Search for the cell housing the specified text and yield its [X, Y] center coordinate. 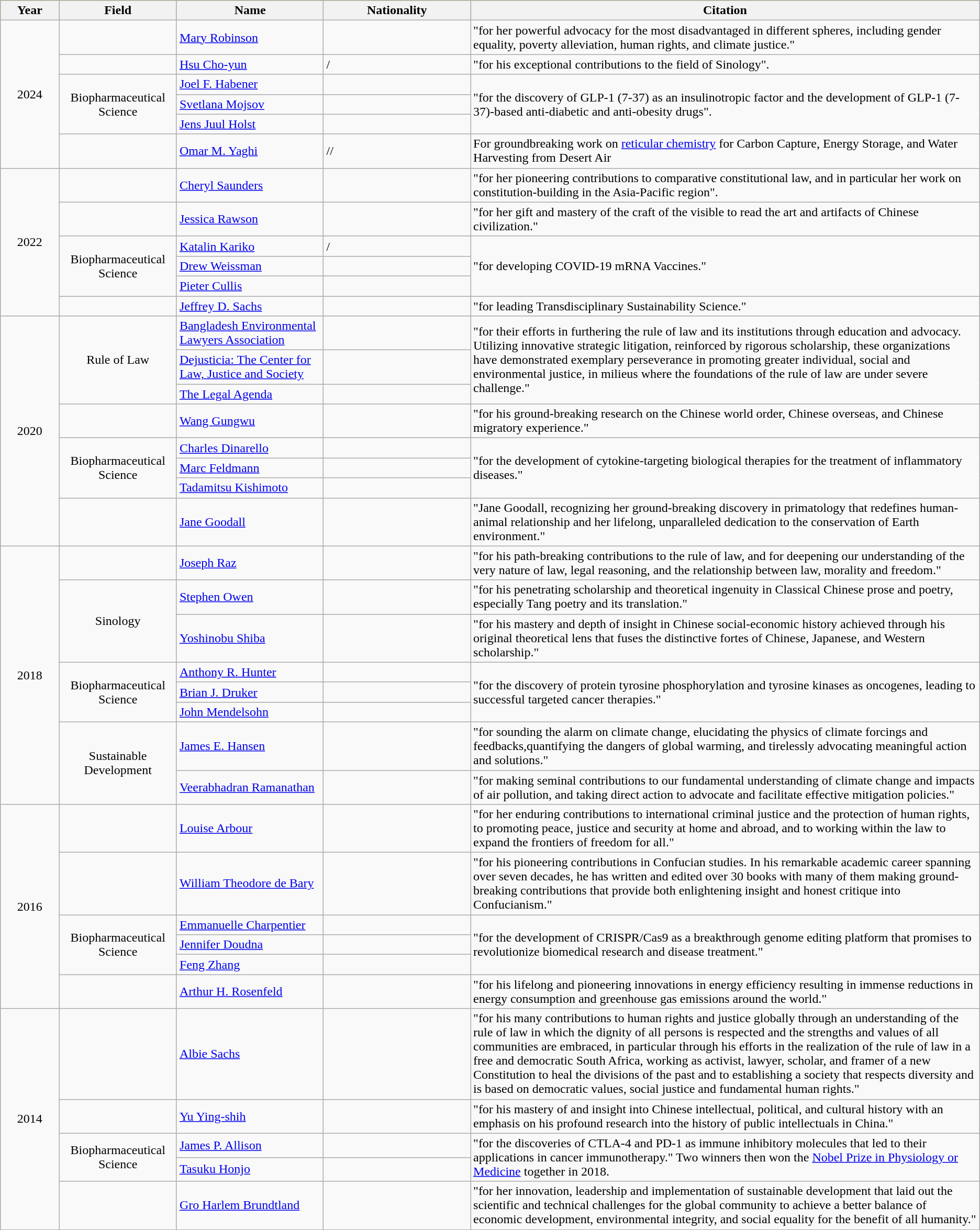
2024 [30, 94]
Wang Gungwu [250, 421]
Yoshinobu Shiba [250, 638]
"for his exceptional contributions to the field of Sinology". [726, 64]
Svetlana Mojsov [250, 104]
2020 [30, 431]
Veerabhadran Ramanathan [250, 787]
Anthony R. Hunter [250, 672]
"for the discovery of protein tyrosine phosphorylation and tyrosine kinases as oncogenes, leading to successful targeted cancer therapies." [726, 692]
Arthur H. Rosenfeld [250, 991]
Jane Goodall [250, 522]
Jens Juul Holst [250, 124]
Year [30, 10]
Mary Robinson [250, 38]
Dejusticia: The Center for Law, Justice and Society [250, 367]
William Theodore de Bary [250, 884]
Feng Zhang [250, 965]
Tasuku Honjo [250, 1169]
Sustainable Development [118, 763]
"for leading Transdisciplinary Sustainability Science." [726, 306]
2016 [30, 907]
Nationality [397, 10]
"for his ground-breaking research on the Chinese world order, Chinese overseas, and Chinese migratory experience." [726, 421]
Citation [726, 10]
"for his penetrating scholarship and theoretical ingenuity in Classical Chinese prose and poetry, especially Tang poetry and its translation." [726, 597]
"for her pioneering contributions to comparative constitutional law, and in particular her work on constitution-building in the Asia-Pacific region". [726, 185]
Sinology [118, 621]
Louise Arbour [250, 829]
2022 [30, 242]
Albie Sachs [250, 1054]
// [397, 151]
Drew Weissman [250, 266]
Name [250, 10]
Gro Harlem Brundtland [250, 1205]
"for developing COVID-19 mRNA Vaccines." [726, 266]
John Mendelsohn [250, 712]
Hsu Cho-yun [250, 64]
Joseph Raz [250, 563]
Stephen Owen [250, 597]
For groundbreaking work on reticular chemistry for Carbon Capture, Energy Storage, and Water Harvesting from Desert Air [726, 151]
"for her gift and mastery of the craft of the visible to read the art and artifacts of Chinese civilization." [726, 219]
Katalin Kariko [250, 246]
2014 [30, 1119]
Charles Dinarello [250, 448]
Jeffrey D. Sachs [250, 306]
Cheryl Saunders [250, 185]
Rule of Law [118, 360]
Yu Ying-shih [250, 1116]
Omar M. Yaghi [250, 151]
Joel F. Habener [250, 84]
James P. Allison [250, 1145]
"for the development of cytokine-targeting biological therapies for the treatment of inflammatory diseases." [726, 468]
Brian J. Druker [250, 692]
Jennifer Doudna [250, 945]
Field [118, 10]
Bangladesh Environmental Lawyers Association [250, 333]
James E. Hansen [250, 746]
Pieter Cullis [250, 286]
Tadamitsu Kishimoto [250, 488]
Emmanuelle Charpentier [250, 925]
Jessica Rawson [250, 219]
The Legal Agenda [250, 394]
2018 [30, 675]
"for the discovery of GLP-1 (7-37) as an insulinotropic factor and the development of GLP-1 (7-37)-based anti-diabetic and anti-obesity drugs". [726, 104]
Marc Feldmann [250, 468]
